Extract the (X, Y) coordinate from the center of the cell holding the provided text.  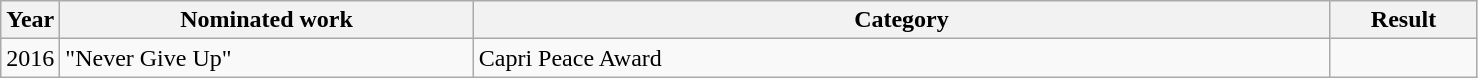
Result (1404, 20)
2016 (30, 58)
Category (901, 20)
Nominated work (266, 20)
"Never Give Up" (266, 58)
Year (30, 20)
Capri Peace Award (901, 58)
